Locate the cell with the specified text and output its [x, y] center coordinate. 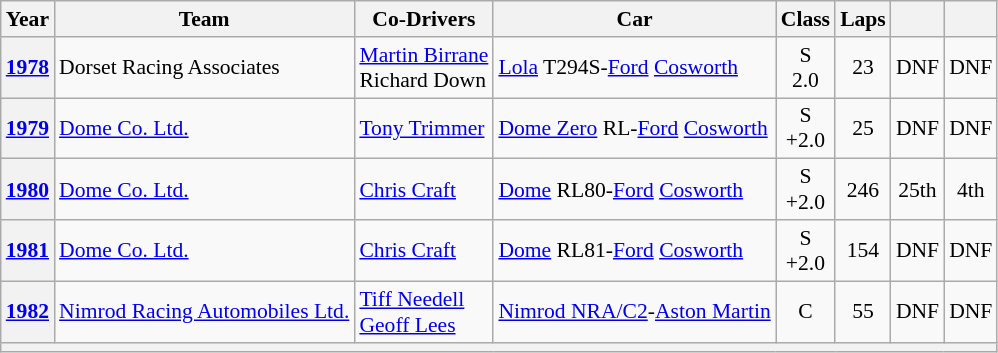
Tiff Needell Geoff Lees [424, 312]
246 [863, 190]
1978 [28, 68]
Nimrod NRA/C2-Aston Martin [634, 312]
Dome RL80-Ford Cosworth [634, 190]
Class [806, 19]
Team [204, 19]
Martin Birrane Richard Down [424, 68]
154 [863, 250]
C [806, 312]
S2.0 [806, 68]
Year [28, 19]
Nimrod Racing Automobiles Ltd. [204, 312]
Tony Trimmer [424, 128]
Dorset Racing Associates [204, 68]
4th [970, 190]
1979 [28, 128]
Laps [863, 19]
Co-Drivers [424, 19]
1981 [28, 250]
1982 [28, 312]
23 [863, 68]
Car [634, 19]
25 [863, 128]
Dome Zero RL-Ford Cosworth [634, 128]
1980 [28, 190]
Lola T294S-Ford Cosworth [634, 68]
25th [918, 190]
55 [863, 312]
Dome RL81-Ford Cosworth [634, 250]
